Extract the (x, y) coordinate from the center of the cell holding the provided text.  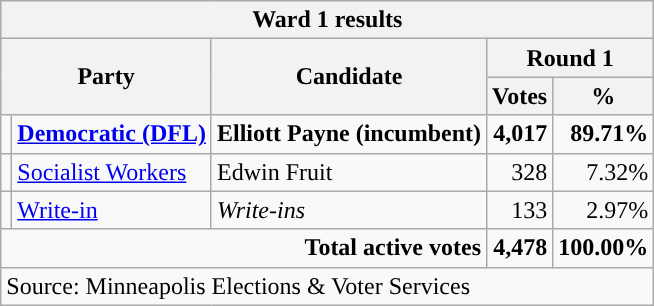
Ward 1 results (328, 20)
Votes (520, 96)
Total active votes (244, 248)
Write-in (112, 210)
Democratic (DFL) (112, 134)
89.71% (604, 134)
4,478 (520, 248)
Source: Minneapolis Elections & Voter Services (328, 286)
100.00% (604, 248)
4,017 (520, 134)
Elliott Payne (incumbent) (348, 134)
Candidate (348, 77)
Party (106, 77)
2.97% (604, 210)
133 (520, 210)
Round 1 (570, 58)
Write-ins (348, 210)
Edwin Fruit (348, 172)
7.32% (604, 172)
% (604, 96)
328 (520, 172)
Socialist Workers (112, 172)
